For the text-containing cell, return its midpoint in (X, Y) coordinate format. 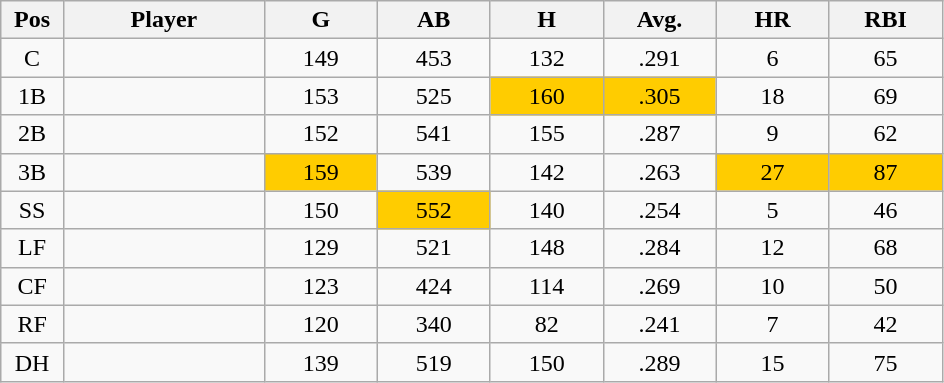
539 (434, 172)
10 (772, 286)
7 (772, 324)
87 (886, 172)
Avg. (660, 20)
148 (546, 248)
15 (772, 362)
5 (772, 210)
6 (772, 58)
.305 (660, 96)
9 (772, 134)
H (546, 20)
69 (886, 96)
.291 (660, 58)
340 (434, 324)
424 (434, 286)
42 (886, 324)
50 (886, 286)
.254 (660, 210)
519 (434, 362)
75 (886, 362)
541 (434, 134)
12 (772, 248)
RF (32, 324)
132 (546, 58)
62 (886, 134)
CF (32, 286)
65 (886, 58)
27 (772, 172)
.284 (660, 248)
LF (32, 248)
2B (32, 134)
.287 (660, 134)
SS (32, 210)
153 (320, 96)
552 (434, 210)
159 (320, 172)
1B (32, 96)
46 (886, 210)
453 (434, 58)
160 (546, 96)
3B (32, 172)
C (32, 58)
RBI (886, 20)
G (320, 20)
152 (320, 134)
68 (886, 248)
HR (772, 20)
18 (772, 96)
DH (32, 362)
.241 (660, 324)
129 (320, 248)
139 (320, 362)
123 (320, 286)
Pos (32, 20)
120 (320, 324)
.289 (660, 362)
AB (434, 20)
155 (546, 134)
140 (546, 210)
142 (546, 172)
525 (434, 96)
149 (320, 58)
82 (546, 324)
521 (434, 248)
114 (546, 286)
.269 (660, 286)
Player (164, 20)
.263 (660, 172)
